Find where the given text appears and provide that cell's center as [X, Y] coordinate. 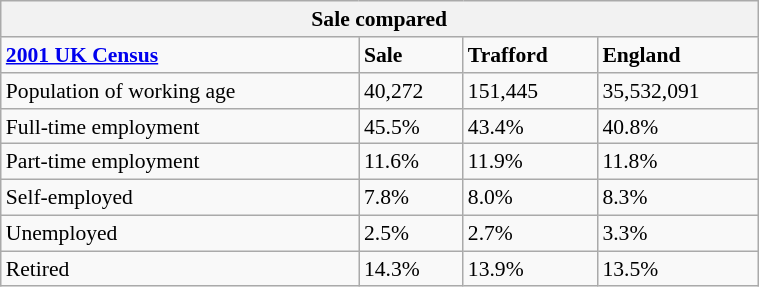
2001 UK Census [180, 55]
7.8% [411, 197]
35,532,091 [677, 91]
2.5% [411, 233]
45.5% [411, 126]
40.8% [677, 126]
Full-time employment [180, 126]
14.3% [411, 269]
151,445 [530, 91]
Sale [411, 55]
Trafford [530, 55]
13.5% [677, 269]
11.6% [411, 162]
11.9% [530, 162]
3.3% [677, 233]
8.0% [530, 197]
Self-employed [180, 197]
Population of working age [180, 91]
2.7% [530, 233]
13.9% [530, 269]
43.4% [530, 126]
Unemployed [180, 233]
11.8% [677, 162]
Part-time employment [180, 162]
8.3% [677, 197]
Sale compared [380, 19]
40,272 [411, 91]
Retired [180, 269]
England [677, 55]
